Pinpoint the cell where the given text exists, returning its (X, Y) midpoint coordinate. 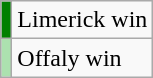
Limerick win (82, 20)
Offaly win (82, 58)
